Extract the [X, Y] coordinate from the center of the cell holding the provided text.  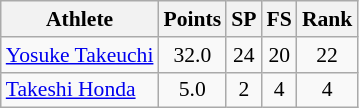
20 [280, 55]
24 [244, 55]
Points [192, 19]
22 [328, 55]
Rank [328, 19]
Athlete [80, 19]
Takeshi Honda [80, 90]
2 [244, 90]
32.0 [192, 55]
Yosuke Takeuchi [80, 55]
SP [244, 19]
5.0 [192, 90]
FS [280, 19]
